Identify which cell holds the provided text, then report its (x, y) central coordinate. 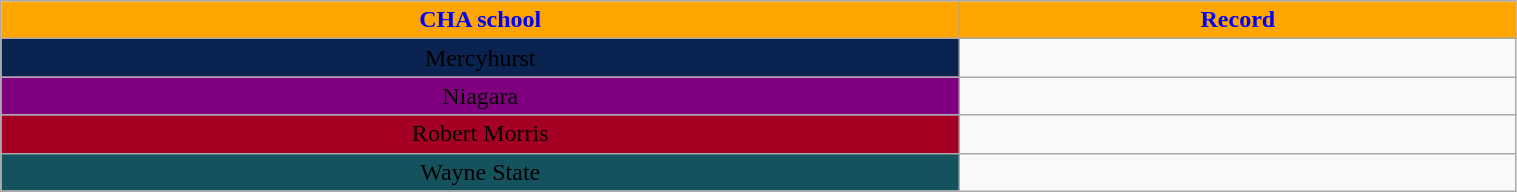
Niagara (480, 96)
Record (1238, 20)
Wayne State (480, 172)
Mercyhurst (480, 58)
Robert Morris (480, 134)
CHA school (480, 20)
